Find where the given text appears and provide that cell's center as [X, Y] coordinate. 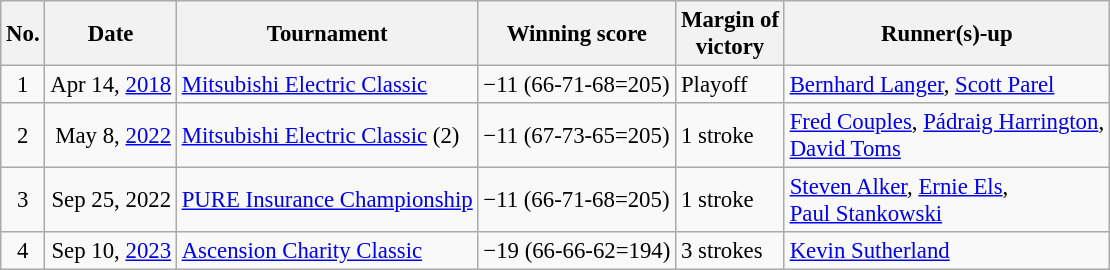
Bernhard Langer, Scott Parel [946, 85]
Playoff [730, 85]
Runner(s)-up [946, 34]
Fred Couples, Pádraig Harrington, David Toms [946, 136]
1 [23, 85]
4 [23, 251]
PURE Insurance Championship [327, 200]
−11 (67-73-65=205) [577, 136]
Ascension Charity Classic [327, 251]
Steven Alker, Ernie Els, Paul Stankowski [946, 200]
Winning score [577, 34]
Sep 25, 2022 [110, 200]
Kevin Sutherland [946, 251]
2 [23, 136]
Apr 14, 2018 [110, 85]
Mitsubishi Electric Classic (2) [327, 136]
Tournament [327, 34]
No. [23, 34]
Sep 10, 2023 [110, 251]
3 [23, 200]
−19 (66-66-62=194) [577, 251]
May 8, 2022 [110, 136]
Mitsubishi Electric Classic [327, 85]
3 strokes [730, 251]
Margin ofvictory [730, 34]
Date [110, 34]
